Extract the (X, Y) coordinate from the center of the cell holding the provided text.  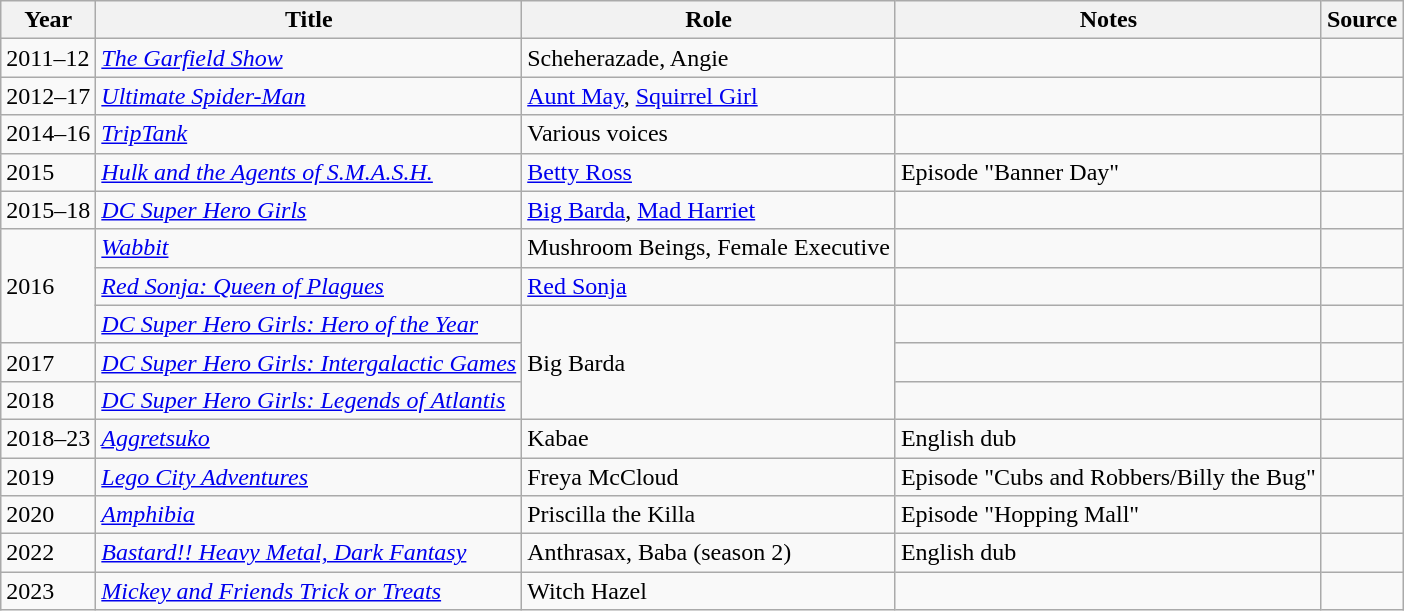
2023 (48, 591)
Year (48, 20)
DC Super Hero Girls: Intergalactic Games (309, 362)
2015 (48, 172)
2014–16 (48, 134)
Episode "Hopping Mall" (1108, 515)
2022 (48, 553)
Lego City Adventures (309, 477)
Amphibia (309, 515)
Source (1362, 20)
Priscilla the Killa (709, 515)
Episode "Banner Day" (1108, 172)
Bastard!! Heavy Metal, Dark Fantasy (309, 553)
Freya McCloud (709, 477)
Big Barda, Mad Harriet (709, 210)
DC Super Hero Girls (309, 210)
Mushroom Beings, Female Executive (709, 248)
Big Barda (709, 362)
2011–12 (48, 58)
2015–18 (48, 210)
Title (309, 20)
Red Sonja: Queen of Plagues (309, 286)
2019 (48, 477)
DC Super Hero Girls: Hero of the Year (309, 324)
DC Super Hero Girls: Legends of Atlantis (309, 400)
Wabbit (309, 248)
2018 (48, 400)
Aunt May, Squirrel Girl (709, 96)
Scheherazade, Angie (709, 58)
Ultimate Spider-Man (309, 96)
2020 (48, 515)
The Garfield Show (309, 58)
2016 (48, 286)
Aggretsuko (309, 438)
Episode "Cubs and Robbers/Billy the Bug" (1108, 477)
Witch Hazel (709, 591)
2018–23 (48, 438)
Role (709, 20)
Notes (1108, 20)
Red Sonja (709, 286)
2012–17 (48, 96)
Mickey and Friends Trick or Treats (309, 591)
2017 (48, 362)
Anthrasax, Baba (season 2) (709, 553)
Various voices (709, 134)
Betty Ross (709, 172)
Hulk and the Agents of S.M.A.S.H. (309, 172)
Kabae (709, 438)
TripTank (309, 134)
